From the cell containing the given text, extract its center point as (x, y) coordinate. 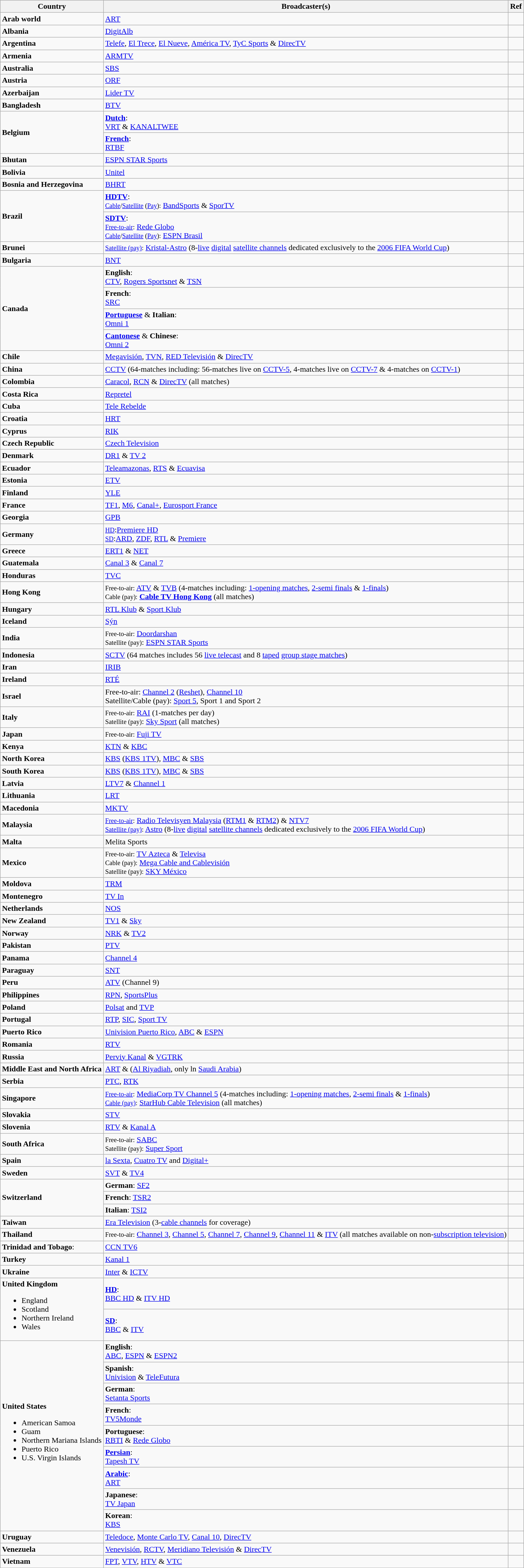
Netherlands (52, 909)
Brunei (52, 248)
Brazil (52, 216)
Telefe, El Trece, El Nueve, América TV, TyC Sports & DirecTV (306, 43)
RTV & Kanal A (306, 1127)
HD:Premiere HDSD:ARD, ZDF, RTL & Premiere (306, 534)
Free-to-air: DoordarshanSatellite (pay): ESPN STAR Sports (306, 638)
Spanish:Univision & TeleFutura (306, 1372)
Slovakia (52, 1115)
Pakistan (52, 946)
Slovenia (52, 1127)
Finland (52, 493)
BNT (306, 260)
Country (52, 6)
Ref (516, 6)
Cantonese & Chinese:Omni 2 (306, 340)
MKTV (306, 808)
Free-to-air: ATV & TVB (4-matches including: 1-opening matches, 2-semi finals & 1-finals)Cable (pay): Cable TV Hong Kong (all matches) (306, 592)
Spain (52, 1161)
la Sexta, Cuatro TV and Digital+ (306, 1161)
Univision Puerto Rico, ABC & ESPN (306, 1032)
IRIB (306, 667)
Vietnam (52, 1562)
Sýn (306, 621)
RTP, SIC, Sport TV (306, 1019)
Panama (52, 958)
Latvia (52, 783)
German:Setanta Sports (306, 1393)
SNT (306, 970)
Free-to-air: RAI (1-matches per day)Satellite (pay): Sky Sport (all matches) (306, 718)
BHRT (306, 185)
Arabic:ART (306, 1478)
STV (306, 1115)
Perviy Kanal & VGTRK (306, 1056)
Venezuela (52, 1549)
RTL Klub & Sport Klub (306, 609)
Free-to-air: Channel 3, Channel 5, Channel 7, Channel 9, Channel 11 & ITV (all matches available on non-subscription television) (306, 1235)
SVT & TV4 (306, 1173)
Austria (52, 80)
Mexico (52, 862)
Cyprus (52, 431)
Serbia (52, 1081)
Australia (52, 68)
SCTV (64 matches includes 56 live telecast and 8 taped group stage matches) (306, 655)
Peru (52, 983)
Kenya (52, 746)
Free-to-air: TV Azteca & TelevisaCable (pay): Mega Cable and CablevisiónSatellite (pay): SKY México (306, 862)
Ireland (52, 680)
ETV (306, 480)
ART & (Al Riyadiah, only ln Saudi Arabia) (306, 1069)
SDTV:Free-to-air: Rede GloboCable/Satellite (Pay): ESPN Brasil (306, 227)
Sweden (52, 1173)
Korean:KBS (306, 1520)
Iceland (52, 621)
Hong Kong (52, 592)
French:SRC (306, 298)
ATV (Channel 9) (306, 983)
Chile (52, 357)
Teleamazonas, RTS & Ecuavisa (306, 468)
Persian:Tapesh TV (306, 1457)
China (52, 369)
Portuguese:RBTI & Rede Globo (306, 1436)
Dutch:VRT & KANALTWEE (306, 122)
PTV (306, 946)
NOS (306, 909)
French: TSR2 (306, 1198)
French:TV5Monde (306, 1415)
Melita Sports (306, 841)
Norway (52, 933)
Caracol, RCN & DirecTV (all matches) (306, 381)
Unitel (306, 172)
Puerto Rico (52, 1032)
Turkey (52, 1259)
HD:BBC HD & ITV HD (306, 1294)
English:ABC, ESPN & ESPN2 (306, 1351)
ART (306, 19)
TV In (306, 896)
Japan (52, 734)
NRK & TV2 (306, 933)
Portuguese & Italian:Omni 1 (306, 319)
Switzerland (52, 1198)
Kanal 1 (306, 1259)
CCN TV6 (306, 1247)
Teledoce, Monte Carlo TV, Canal 10, DirecTV (306, 1537)
RTV (306, 1044)
Denmark (52, 456)
SBS (306, 68)
Cuba (52, 406)
French:RTBF (306, 143)
Poland (52, 1007)
Croatia (52, 418)
FPT, VTV, HTV & VTC (306, 1562)
India (52, 638)
Lider TV (306, 93)
Era Television (3-cable channels for coverage) (306, 1222)
Bangladesh (52, 105)
Philippines (52, 995)
Polsat and TVP (306, 1007)
Tele Rebelde (306, 406)
North Korea (52, 759)
Trinidad and Tobago: (52, 1247)
Paraguay (52, 970)
Japanese:TV Japan (306, 1499)
RIK (306, 431)
Malta (52, 841)
TV1 & Sky (306, 921)
Honduras (52, 575)
Middle East and North Africa (52, 1069)
Moldova (52, 884)
Broadcaster(s) (306, 6)
English:CTV, Rogers Sportsnet & TSN (306, 277)
Macedonia (52, 808)
Singapore (52, 1098)
Ukraine (52, 1272)
Armenia (52, 56)
YLE (306, 493)
South Korea (52, 771)
ESPN STAR Sports (306, 160)
Portugal (52, 1019)
ORF (306, 80)
TVC (306, 575)
TRM (306, 884)
Greece (52, 551)
Inter & ICTV (306, 1272)
Megavisión, TVN, RED Televisión & DirecTV (306, 357)
Indonesia (52, 655)
Free-to-air: Channel 2 (Reshet), Channel 10Satellite/Cable (pay): Sport 5, Sport 1 and Sport 2 (306, 696)
Italy (52, 718)
DR1 & TV 2 (306, 456)
New Zealand (52, 921)
Bulgaria (52, 260)
ARMTV (306, 56)
GPB (306, 517)
DigitAlb (306, 31)
Romania (52, 1044)
Argentina (52, 43)
Belgium (52, 132)
Azerbaijan (52, 93)
Channel 4 (306, 958)
PTC, RTK (306, 1081)
CCTV (64-matches including: 56-matches live on CCTV-5, 4-matches live on CCTV-7 & 4-matches on CCTV-1) (306, 369)
Canal 3 & Canal 7 (306, 563)
KTN & KBC (306, 746)
LRT (306, 796)
Venevisión, RCTV, Meridiano Televisión & DirecTV (306, 1549)
Israel (52, 696)
Montenegro (52, 896)
Bhutan (52, 160)
Repretel (306, 394)
Lithuania (52, 796)
Iran (52, 667)
United Kingdom EnglandScotlandNorthern IrelandWales (52, 1309)
Ecuador (52, 468)
Bosnia and Herzegovina (52, 185)
Uruguay (52, 1537)
Taiwan (52, 1222)
RTÉ (306, 680)
Costa Rica (52, 394)
Satellite (pay): Kristal-Astro (8-live digital satellite channels dedicated exclusively to the 2006 FIFA World Cup) (306, 248)
LTV7 & Channel 1 (306, 783)
South Africa (52, 1144)
Bolivia (52, 172)
RPN, SportsPlus (306, 995)
HDTV:Cable/Satellite (Pay): BandSports & SporTV (306, 201)
Arab world (52, 19)
Czech Television (306, 443)
France (52, 505)
Czech Republic (52, 443)
Malaysia (52, 825)
Guatemala (52, 563)
Estonia (52, 480)
Free-to-air: Fuji TV (306, 734)
BTV (306, 105)
Canada (52, 308)
HRT (306, 418)
United States American SamoaGuamNorthern Mariana IslandsPuerto RicoU.S. Virgin Islands (52, 1436)
Albania (52, 31)
Colombia (52, 381)
Thailand (52, 1235)
Hungary (52, 609)
Russia (52, 1056)
Italian: TSI2 (306, 1210)
Germany (52, 534)
German: SF2 (306, 1185)
SD:BBC & ITV (306, 1325)
Free-to-air: SABCSatellite (pay): Super Sport (306, 1144)
Georgia (52, 517)
ERT1 & NET (306, 551)
TF1, M6, Canal+, Eurosport France (306, 505)
